Return the [X, Y] coordinate for the center point of the cell that contains the specified text.  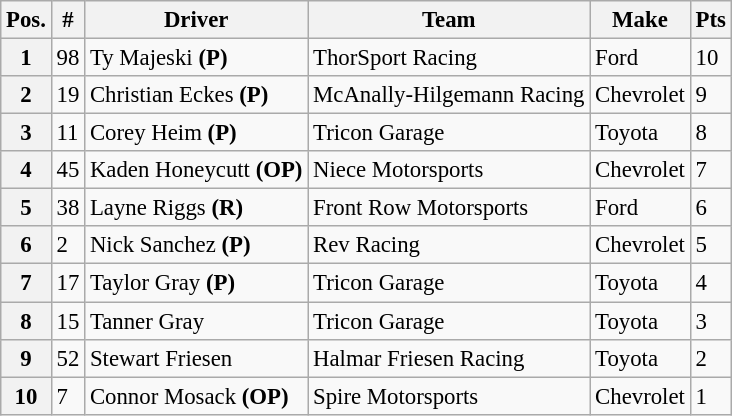
17 [68, 283]
Halmar Friesen Racing [449, 358]
Rev Racing [449, 245]
Layne Riggs (R) [196, 208]
11 [68, 133]
Spire Motorsports [449, 396]
Front Row Motorsports [449, 208]
ThorSport Racing [449, 58]
52 [68, 358]
Make [640, 20]
Christian Eckes (P) [196, 95]
Pts [710, 20]
Nick Sanchez (P) [196, 245]
McAnally-Hilgemann Racing [449, 95]
Niece Motorsports [449, 170]
Ty Majeski (P) [196, 58]
98 [68, 58]
Kaden Honeycutt (OP) [196, 170]
Pos. [26, 20]
Taylor Gray (P) [196, 283]
# [68, 20]
15 [68, 321]
Tanner Gray [196, 321]
Driver [196, 20]
Stewart Friesen [196, 358]
38 [68, 208]
Connor Mosack (OP) [196, 396]
45 [68, 170]
Corey Heim (P) [196, 133]
19 [68, 95]
Team [449, 20]
